Provide the [X, Y] coordinate of the cell's center where the given text is located.  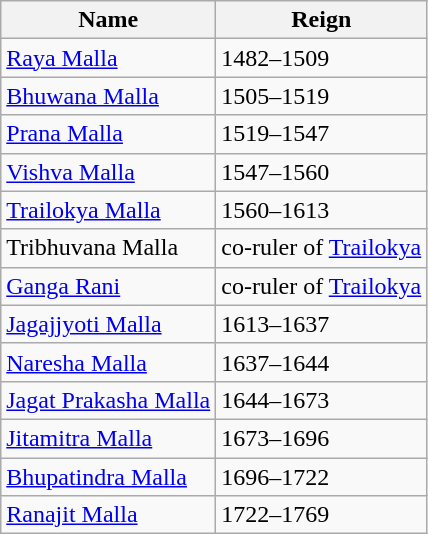
Bhuwana Malla [108, 96]
1560–1613 [322, 210]
1644–1673 [322, 400]
1547–1560 [322, 172]
Vishva Malla [108, 172]
Naresha Malla [108, 362]
1696–1722 [322, 477]
Bhupatindra Malla [108, 477]
Raya Malla [108, 58]
Tribhuvana Malla [108, 248]
1722–1769 [322, 515]
Jagajjyoti Malla [108, 324]
1613–1637 [322, 324]
1673–1696 [322, 438]
Ganga Rani [108, 286]
Jitamitra Malla [108, 438]
Reign [322, 20]
Prana Malla [108, 134]
Ranajit Malla [108, 515]
1637–1644 [322, 362]
1505–1519 [322, 96]
1482–1509 [322, 58]
Name [108, 20]
Trailokya Malla [108, 210]
1519–1547 [322, 134]
Jagat Prakasha Malla [108, 400]
